Extract the [X, Y] coordinate from the center of the cell holding the provided text.  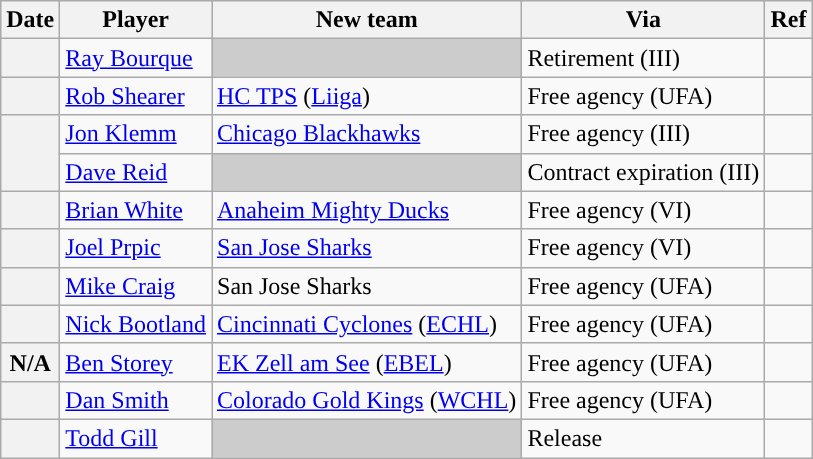
Jon Klemm [136, 134]
Release [644, 438]
Retirement (III) [644, 58]
Player [136, 20]
Anaheim Mighty Ducks [367, 210]
Contract expiration (III) [644, 172]
Joel Prpic [136, 248]
Cincinnati Cyclones (ECHL) [367, 324]
Colorado Gold Kings (WCHL) [367, 400]
N/A [30, 362]
Ref [788, 20]
Nick Bootland [136, 324]
Rob Shearer [136, 96]
Free agency (III) [644, 134]
Todd Gill [136, 438]
HC TPS (Liiga) [367, 96]
Ray Bourque [136, 58]
Date [30, 20]
New team [367, 20]
Dave Reid [136, 172]
Via [644, 20]
Chicago Blackhawks [367, 134]
Mike Craig [136, 286]
Dan Smith [136, 400]
Ben Storey [136, 362]
EK Zell am See (EBEL) [367, 362]
Brian White [136, 210]
